For the text-containing cell, return its midpoint in [X, Y] coordinate format. 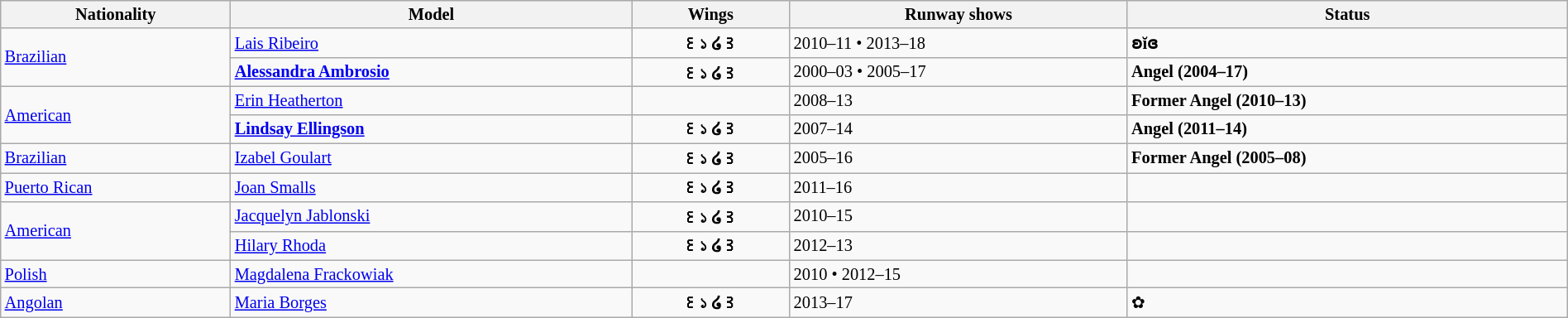
Angel (2011–14) [1347, 129]
Polish [116, 274]
2010–15 [958, 215]
Angolan [116, 301]
2011–16 [958, 187]
Maria Borges [432, 301]
Lais Ribeiro [432, 43]
Hilary Rhoda [432, 245]
Nationality [116, 14]
Former Angel (2010–13) [1347, 100]
2007–14 [958, 129]
Magdalena Frackowiak [432, 274]
Former Angel (2005–08) [1347, 157]
2013–17 [958, 301]
Joan Smalls [432, 187]
Wings [711, 14]
2008–13 [958, 100]
2010–11 • 2013–18 [958, 43]
2000–03 • 2005–17 [958, 71]
Lindsay Ellingson [432, 129]
Puerto Rican [116, 187]
2005–16 [958, 157]
Izabel Goulart [432, 157]
ʚĭɞ [1347, 43]
2012–13 [958, 245]
Erin Heatherton [432, 100]
Status [1347, 14]
Runway shows [958, 14]
Model [432, 14]
✿ [1347, 301]
Angel (2004–17) [1347, 71]
2010 • 2012–15 [958, 274]
Jacquelyn Jablonski [432, 215]
Alessandra Ambrosio [432, 71]
